Provide the (x, y) coordinate of the cell's center where the given text is located.  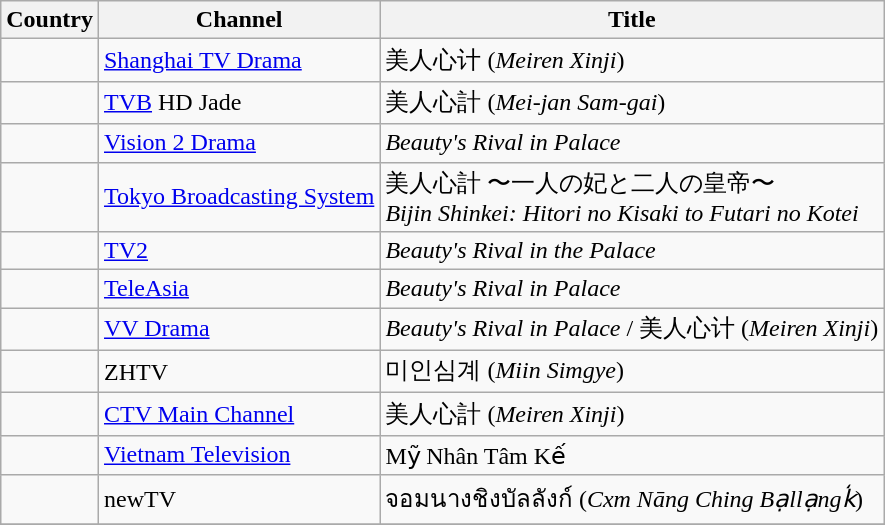
미인심계 (Miin Simgye) (632, 372)
Title (632, 20)
Vietnam Television (238, 455)
Country (50, 20)
newTV (238, 500)
美人心計 (Mei-jan Sam-gai) (632, 102)
จอมนางชิงบัลลังก์ (Cxm Nāng Ching Bạllạngk̒) (632, 500)
Tokyo Broadcasting System (238, 197)
Shanghai TV Drama (238, 60)
CTV Main Channel (238, 414)
TVB HD Jade (238, 102)
VV Drama (238, 330)
TV2 (238, 251)
美人心計 〜一人の妃と二人の皇帝〜Bijin Shinkei: Hitori no Kisaki to Futari no Kotei (632, 197)
Beauty's Rival in the Palace (632, 251)
美人心計 (Meiren Xinji) (632, 414)
Channel (238, 20)
Vision 2 Drama (238, 143)
ZHTV (238, 372)
TeleAsia (238, 289)
Beauty's Rival in Palace / 美人心计 (Meiren Xinji) (632, 330)
Mỹ Nhân Tâm Kế (632, 455)
美人心计 (Meiren Xinji) (632, 60)
